Return [x, y] of the center of cell containing provided text 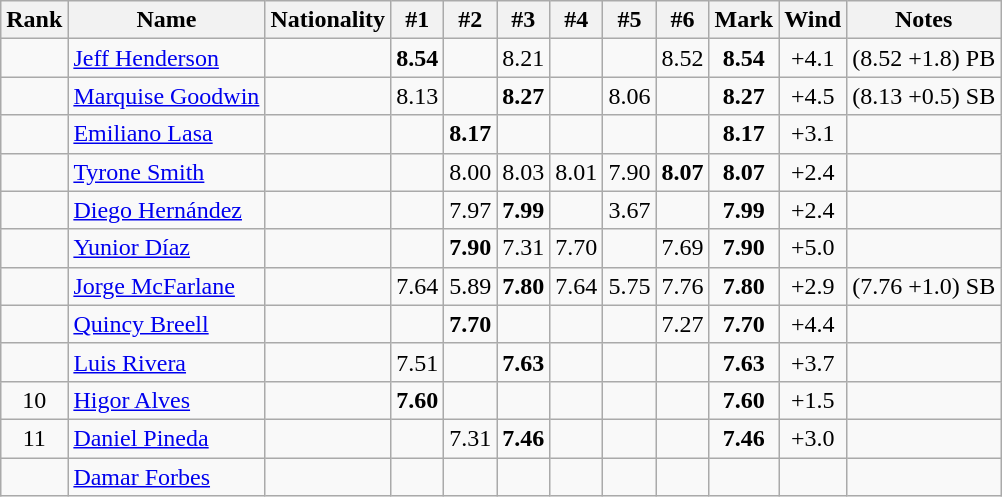
+4.4 [813, 324]
Notes [924, 20]
#6 [682, 20]
7.97 [470, 210]
8.01 [576, 172]
Emiliano Lasa [166, 134]
+3.1 [813, 134]
+1.5 [813, 400]
5.89 [470, 286]
Wind [813, 20]
7.51 [418, 362]
8.21 [524, 58]
8.03 [524, 172]
8.00 [470, 172]
3.67 [630, 210]
Higor Alves [166, 400]
8.13 [418, 96]
#4 [576, 20]
(8.13 +0.5) SB [924, 96]
#1 [418, 20]
#2 [470, 20]
Luis Rivera [166, 362]
7.69 [682, 248]
+4.5 [813, 96]
+3.7 [813, 362]
Diego Hernández [166, 210]
8.06 [630, 96]
Jorge McFarlane [166, 286]
10 [34, 400]
+5.0 [813, 248]
Tyrone Smith [166, 172]
+4.1 [813, 58]
(8.52 +1.8) PB [924, 58]
8.52 [682, 58]
Marquise Goodwin [166, 96]
+2.9 [813, 286]
(7.76 +1.0) SB [924, 286]
11 [34, 438]
#5 [630, 20]
Rank [34, 20]
Damar Forbes [166, 477]
7.76 [682, 286]
5.75 [630, 286]
Name [166, 20]
Yunior Díaz [166, 248]
#3 [524, 20]
+3.0 [813, 438]
7.27 [682, 324]
Daniel Pineda [166, 438]
Quincy Breell [166, 324]
Jeff Henderson [166, 58]
Mark [744, 20]
Nationality [328, 20]
